Provide the (X, Y) coordinate of the cell's center where the given text is located.  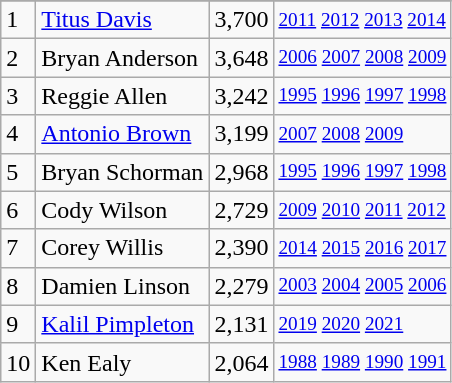
2009 2010 2011 2012 (362, 210)
2007 2008 2009 (362, 134)
2,390 (242, 248)
2,279 (242, 286)
1 (18, 20)
2011 2012 2013 2014 (362, 20)
Cody Wilson (122, 210)
2,729 (242, 210)
2,968 (242, 172)
Kalil Pimpleton (122, 324)
3,648 (242, 58)
2,064 (242, 362)
3 (18, 96)
2003 2004 2005 2006 (362, 286)
Bryan Schorman (122, 172)
3,199 (242, 134)
Ken Ealy (122, 362)
2 (18, 58)
3,700 (242, 20)
5 (18, 172)
1988 1989 1990 1991 (362, 362)
Antonio Brown (122, 134)
9 (18, 324)
2,131 (242, 324)
Reggie Allen (122, 96)
3,242 (242, 96)
Titus Davis (122, 20)
8 (18, 286)
4 (18, 134)
7 (18, 248)
Bryan Anderson (122, 58)
6 (18, 210)
2014 2015 2016 2017 (362, 248)
Damien Linson (122, 286)
10 (18, 362)
Corey Willis (122, 248)
2006 2007 2008 2009 (362, 58)
2019 2020 2021 (362, 324)
